Detect which cell encompasses the target text, then output its [x, y] center coordinate. 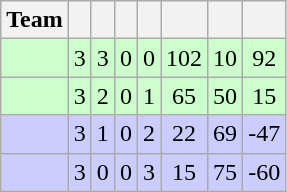
65 [184, 96]
50 [226, 96]
22 [184, 134]
-47 [264, 134]
92 [264, 58]
75 [226, 172]
-60 [264, 172]
102 [184, 58]
Team [35, 20]
10 [226, 58]
69 [226, 134]
